Return (x, y) of the center of cell containing provided text 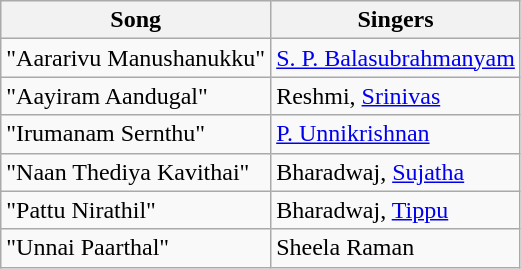
"Aararivu Manushanukku" (136, 58)
Reshmi, Srinivas (396, 96)
P. Unnikrishnan (396, 134)
Sheela Raman (396, 248)
Singers (396, 20)
Song (136, 20)
"Aayiram Aandugal" (136, 96)
"Pattu Nirathil" (136, 210)
"Irumanam Sernthu" (136, 134)
"Unnai Paarthal" (136, 248)
Bharadwaj, Sujatha (396, 172)
"Naan Thediya Kavithai" (136, 172)
Bharadwaj, Tippu (396, 210)
S. P. Balasubrahmanyam (396, 58)
